Return [x, y] of the center of cell containing provided text 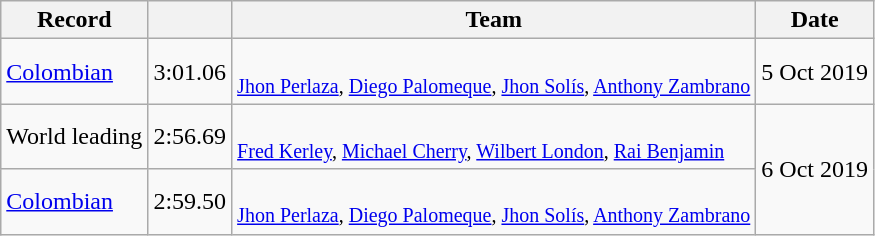
Team [494, 20]
5 Oct 2019 [815, 72]
6 Oct 2019 [815, 169]
Fred Kerley, Michael Cherry, Wilbert London, Rai Benjamin [494, 136]
2:56.69 [190, 136]
2:59.50 [190, 202]
3:01.06 [190, 72]
Record [74, 20]
Date [815, 20]
World leading [74, 136]
